Scan for the cell matching the given text and deliver its [x, y] coordinate at center. 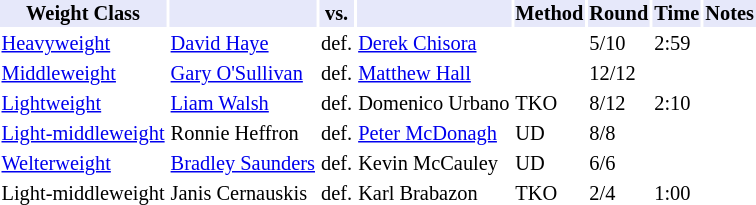
Light-middleweight [83, 134]
Bradley Saunders [242, 164]
Welterweight [83, 164]
8/8 [619, 134]
Derek Chisora [434, 44]
Time [677, 14]
Middleweight [83, 74]
Liam Walsh [242, 104]
2:59 [677, 44]
David Haye [242, 44]
5/10 [619, 44]
Domenico Urbano [434, 104]
Ronnie Heffron [242, 134]
Notes [730, 14]
Method [550, 14]
6/6 [619, 164]
Matthew Hall [434, 74]
2:10 [677, 104]
Peter McDonagh [434, 134]
8/12 [619, 104]
TKO [550, 104]
12/12 [619, 74]
Lightweight [83, 104]
Heavyweight [83, 44]
Weight Class [83, 14]
Round [619, 14]
vs. [337, 14]
Gary O'Sullivan [242, 74]
Kevin McCauley [434, 164]
